Pinpoint the cell where the given text exists, returning its [X, Y] midpoint coordinate. 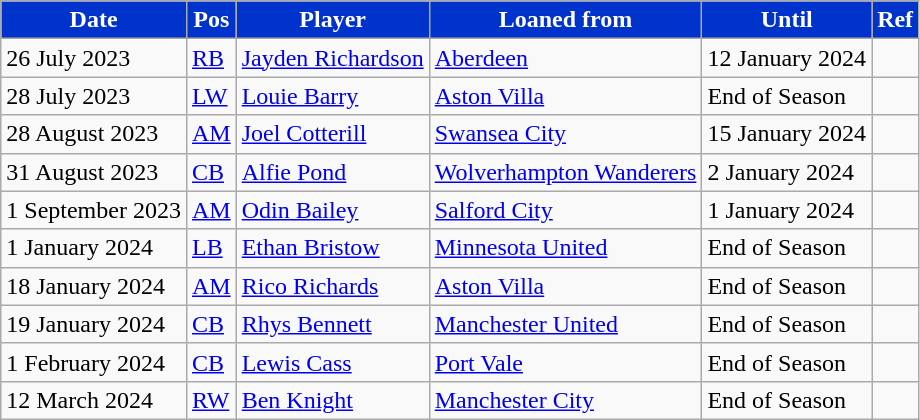
Minnesota United [566, 248]
18 January 2024 [94, 286]
Ben Knight [332, 400]
Odin Bailey [332, 210]
2 January 2024 [787, 172]
1 September 2023 [94, 210]
Manchester United [566, 324]
Pos [211, 20]
12 January 2024 [787, 58]
Ref [896, 20]
31 August 2023 [94, 172]
Aberdeen [566, 58]
Alfie Pond [332, 172]
Joel Cotterill [332, 134]
Loaned from [566, 20]
Rico Richards [332, 286]
Lewis Cass [332, 362]
28 July 2023 [94, 96]
Louie Barry [332, 96]
Jayden Richardson [332, 58]
Salford City [566, 210]
19 January 2024 [94, 324]
LW [211, 96]
12 March 2024 [94, 400]
15 January 2024 [787, 134]
1 February 2024 [94, 362]
Player [332, 20]
Rhys Bennett [332, 324]
Port Vale [566, 362]
Manchester City [566, 400]
28 August 2023 [94, 134]
Date [94, 20]
Wolverhampton Wanderers [566, 172]
RW [211, 400]
Ethan Bristow [332, 248]
Swansea City [566, 134]
LB [211, 248]
RB [211, 58]
Until [787, 20]
26 July 2023 [94, 58]
